Detect which cell encompasses the target text, then output its (x, y) center coordinate. 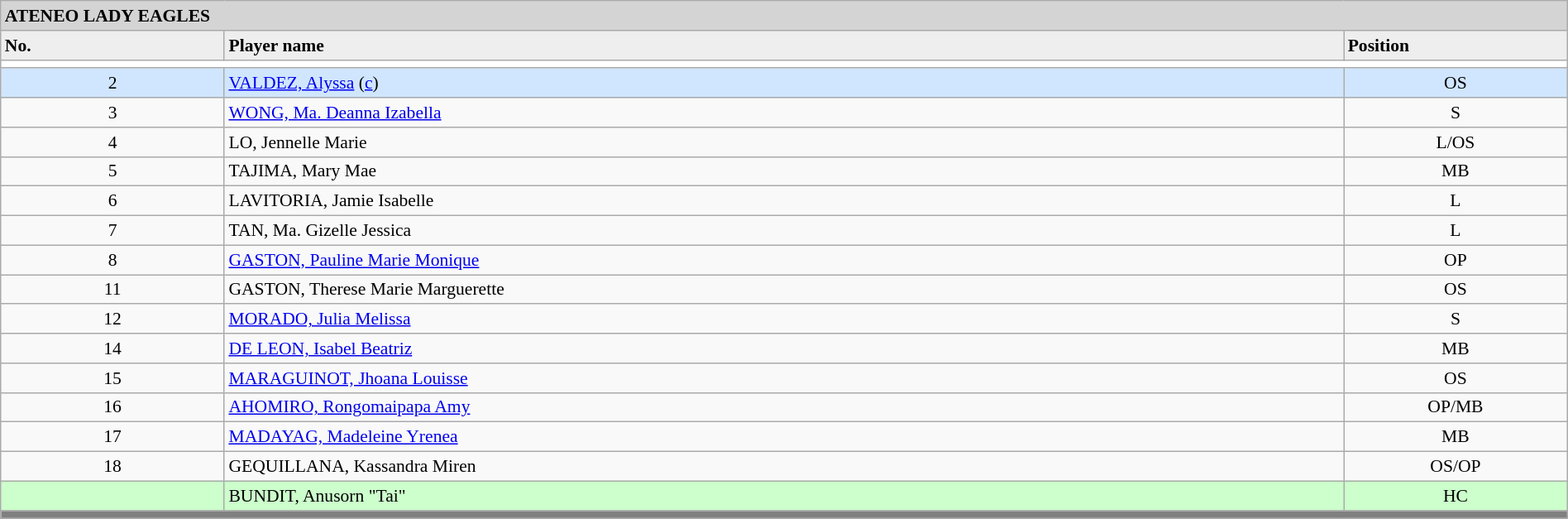
L/OS (1456, 142)
6 (112, 201)
AHOMIRO, Rongomaipapa Amy (784, 407)
Player name (784, 46)
15 (112, 378)
OS/OP (1456, 467)
TAJIMA, Mary Mae (784, 171)
OP (1456, 260)
LAVITORIA, Jamie Isabelle (784, 201)
17 (112, 437)
4 (112, 142)
3 (112, 113)
GASTON, Therese Marie Marguerette (784, 290)
14 (112, 348)
ATENEO LADY EAGLES (784, 16)
2 (112, 84)
OP/MB (1456, 407)
VALDEZ, Alyssa (c) (784, 84)
LO, Jennelle Marie (784, 142)
16 (112, 407)
MADAYAG, Madeleine Yrenea (784, 437)
MARAGUINOT, Jhoana Louisse (784, 378)
11 (112, 290)
8 (112, 260)
WONG, Ma. Deanna Izabella (784, 113)
7 (112, 231)
Position (1456, 46)
MORADO, Julia Melissa (784, 320)
12 (112, 320)
No. (112, 46)
HC (1456, 496)
DE LEON, Isabel Beatriz (784, 348)
GASTON, Pauline Marie Monique (784, 260)
5 (112, 171)
BUNDIT, Anusorn "Tai" (784, 496)
18 (112, 467)
TAN, Ma. Gizelle Jessica (784, 231)
GEQUILLANA, Kassandra Miren (784, 467)
